Output the (X, Y) coordinate of the center of the cell containing the given text.  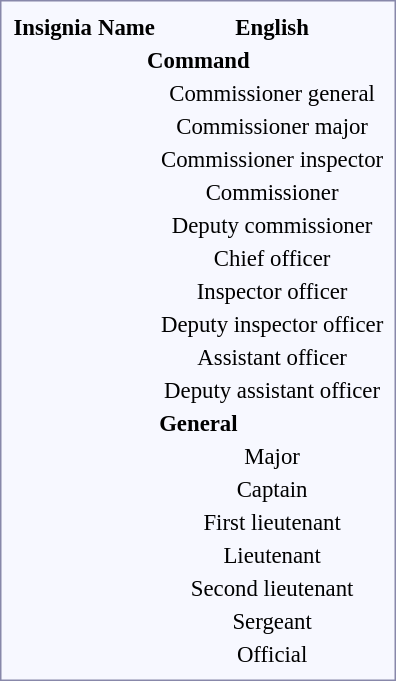
Sergeant (272, 621)
Second lieutenant (272, 588)
Assistant officer (272, 357)
First lieutenant (272, 522)
Lieutenant (272, 555)
Chief officer (272, 258)
Deputy assistant officer (272, 390)
Commissioner major (272, 126)
Commissioner general (272, 93)
Captain (272, 489)
Commissioner (272, 192)
English (272, 27)
Inspector officer (272, 291)
Commissioner inspector (272, 159)
Command (198, 60)
Insignia (53, 27)
Deputy commissioner (272, 225)
Deputy inspector officer (272, 324)
General (198, 423)
Name (127, 27)
Major (272, 456)
Official (272, 654)
